From the cell containing the given text, extract its center point as [X, Y] coordinate. 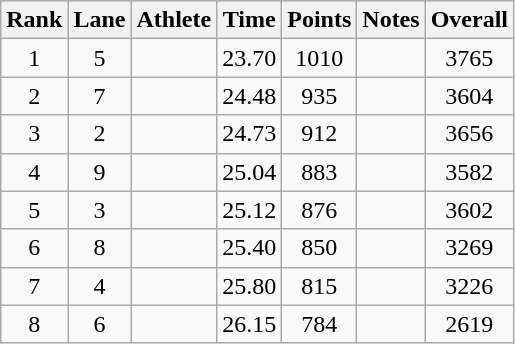
876 [320, 210]
Points [320, 20]
9 [100, 172]
912 [320, 134]
23.70 [250, 58]
784 [320, 324]
815 [320, 286]
3269 [469, 248]
883 [320, 172]
25.80 [250, 286]
Lane [100, 20]
1010 [320, 58]
26.15 [250, 324]
3602 [469, 210]
3656 [469, 134]
935 [320, 96]
24.73 [250, 134]
Notes [391, 20]
25.12 [250, 210]
Rank [34, 20]
Overall [469, 20]
Time [250, 20]
3604 [469, 96]
1 [34, 58]
25.40 [250, 248]
3582 [469, 172]
850 [320, 248]
3765 [469, 58]
Athlete [174, 20]
25.04 [250, 172]
24.48 [250, 96]
3226 [469, 286]
2619 [469, 324]
